Capture the cell that displays the provided text and extract its [x, y] central coordinate. 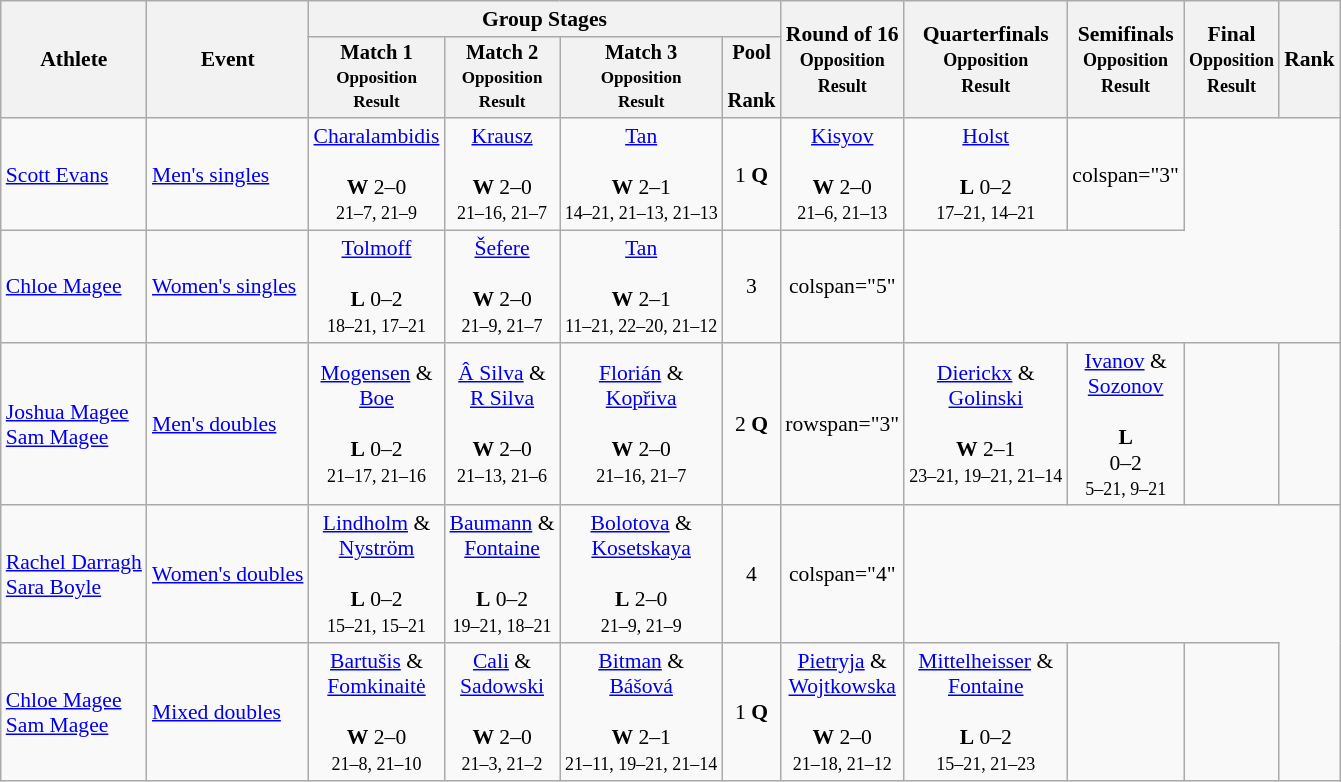
Round of 16 OppositionResult [842, 60]
Kisyov W 2–021–6, 21–13 [842, 174]
Pool Rank [752, 78]
Ivanov &Sozonov L 0–25–21, 9–21 [1126, 424]
rowspan="3" [842, 424]
Charalambidis W 2–0 21–7, 21–9 [377, 174]
Â Silva &R Silva W 2–021–13, 21–6 [502, 424]
Florián &Kopřiva W 2–0 21–16, 21–7 [642, 424]
Pietryja &Wojtkowska W 2–021–18, 21–12 [842, 712]
Chloe Magee [74, 287]
Quarterfinals OppositionResult [986, 60]
Men's doubles [228, 424]
Baumann &Fontaine L 0–219–21, 18–21 [502, 575]
3 [752, 287]
Krausz W 2–021–16, 21–7 [502, 174]
Tan W 2–114–21, 21–13, 21–13 [642, 174]
Šefere W 2–021–9, 21–7 [502, 287]
Rachel DarraghSara Boyle [74, 575]
Event [228, 60]
Bolotova &Kosetskaya L 2–021–9, 21–9 [642, 575]
Lindholm &Nyström L 0–215–21, 15–21 [377, 575]
Cali &Sadowski W 2–021–3, 21–2 [502, 712]
Final OppositionResult [1232, 60]
colspan="5" [842, 287]
Semifinals OppositionResult [1126, 60]
colspan="4" [842, 575]
Match 2 OppositionResult [502, 78]
Bartušis &Fomkinaitė W 2–0 21–8, 21–10 [377, 712]
Scott Evans [74, 174]
Women's singles [228, 287]
2 Q [752, 424]
Group Stages [545, 19]
Women's doubles [228, 575]
Match 1 OppositionResult [377, 78]
Dierickx &Golinski W 2–123–21, 19–21, 21–14 [986, 424]
Tan W 2–111–21, 22–20, 21–12 [642, 287]
Men's singles [228, 174]
Mittelheisser &Fontaine L 0–2 15–21, 21–23 [986, 712]
TolmoffL 0–2 18–21, 17–21 [377, 287]
4 [752, 575]
Match 3 OppositionResult [642, 78]
Chloe MageeSam Magee [74, 712]
Rank [1310, 60]
colspan="3" [1126, 174]
Holst L 0–217–21, 14–21 [986, 174]
Mixed doubles [228, 712]
Joshua MageeSam Magee [74, 424]
Mogensen &Boe L 0–221–17, 21–16 [377, 424]
Athlete [74, 60]
Bitman &Bášová W 2–121–11, 19–21, 21–14 [642, 712]
